Locate the cell with the specified text and output its [X, Y] center coordinate. 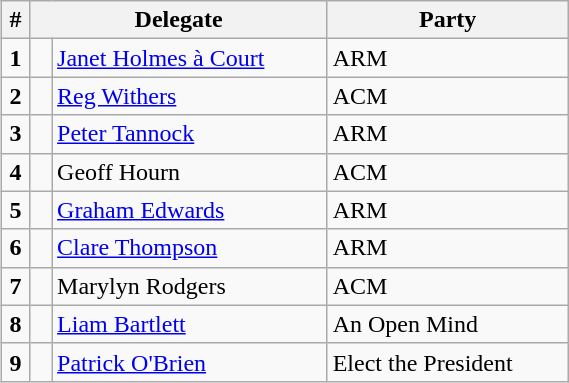
Marylyn Rodgers [190, 286]
8 [16, 324]
1 [16, 58]
9 [16, 362]
Geoff Hourn [190, 172]
5 [16, 210]
Graham Edwards [190, 210]
An Open Mind [448, 324]
Party [448, 20]
Patrick O'Brien [190, 362]
Delegate [178, 20]
Elect the President [448, 362]
6 [16, 248]
Janet Holmes à Court [190, 58]
2 [16, 96]
Clare Thompson [190, 248]
3 [16, 134]
Reg Withers [190, 96]
7 [16, 286]
# [16, 20]
Peter Tannock [190, 134]
Liam Bartlett [190, 324]
4 [16, 172]
